Find where the given text appears and provide that cell's center as (X, Y) coordinate. 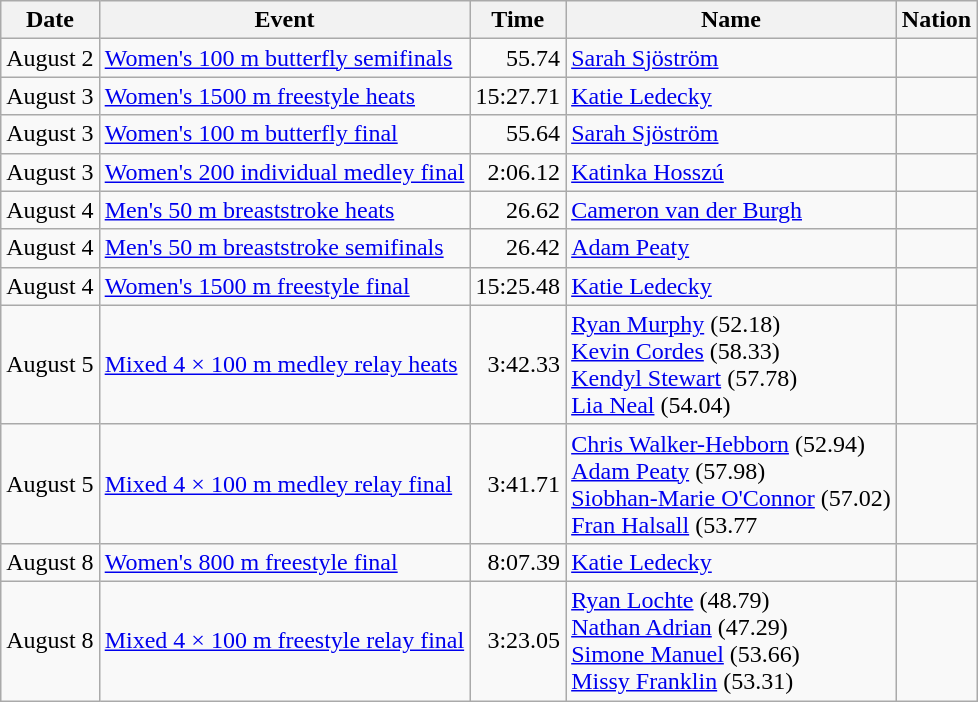
Women's 200 individual medley final (284, 172)
26.42 (518, 248)
Women's 1500 m freestyle heats (284, 96)
3:42.33 (518, 364)
15:25.48 (518, 286)
Adam Peaty (732, 248)
Men's 50 m breaststroke semifinals (284, 248)
Ryan Lochte (48.79)Nathan Adrian (47.29)Simone Manuel (53.66)Missy Franklin (53.31) (732, 640)
Women's 1500 m freestyle final (284, 286)
Chris Walker-Hebborn (52.94)Adam Peaty (57.98)Siobhan-Marie O'Connor (57.02)Fran Halsall (53.77 (732, 484)
Nation (936, 20)
Women's 100 m butterfly semifinals (284, 58)
Ryan Murphy (52.18)Kevin Cordes (58.33)Kendyl Stewart (57.78)Lia Neal (54.04) (732, 364)
August 2 (50, 58)
2:06.12 (518, 172)
Mixed 4 × 100 m freestyle relay final (284, 640)
55.64 (518, 134)
Time (518, 20)
3:23.05 (518, 640)
55.74 (518, 58)
Event (284, 20)
8:07.39 (518, 562)
Women's 100 m butterfly final (284, 134)
Women's 800 m freestyle final (284, 562)
3:41.71 (518, 484)
Name (732, 20)
Katinka Hosszú (732, 172)
Cameron van der Burgh (732, 210)
Men's 50 m breaststroke heats (284, 210)
26.62 (518, 210)
15:27.71 (518, 96)
Mixed 4 × 100 m medley relay final (284, 484)
Mixed 4 × 100 m medley relay heats (284, 364)
Date (50, 20)
